Return the [x, y] coordinate for the center point of the cell that contains the specified text.  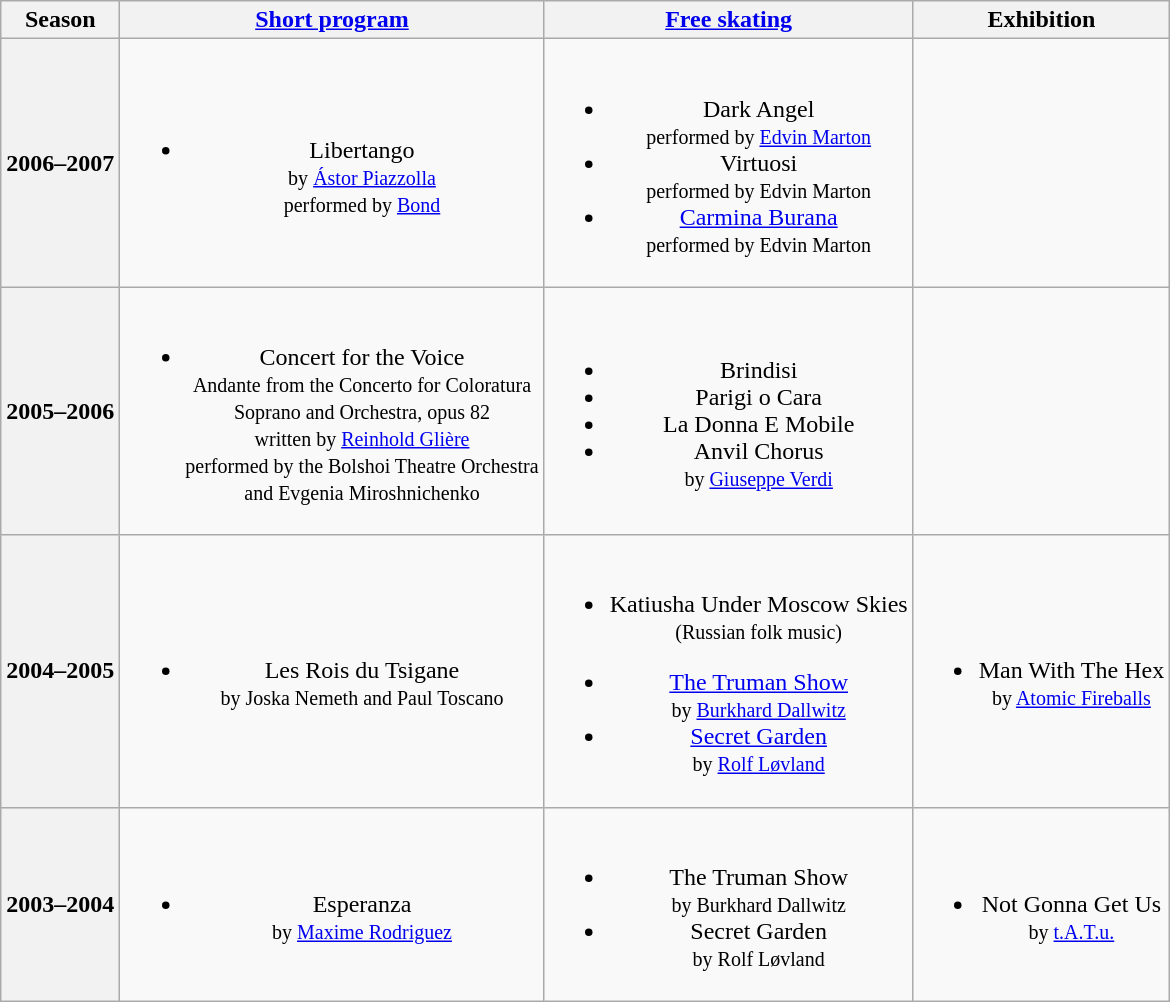
2004–2005 [60, 671]
Man With The Hex by Atomic Fireballs [1042, 671]
Dark Angel performed by Edvin Marton Virtuosi performed by Edvin Marton Carmina Burana performed by Edvin Marton [728, 163]
Les Rois du Tsigane by Joska Nemeth and Paul Toscano [332, 671]
Short program [332, 20]
Season [60, 20]
Katiusha Under Moscow Skies (Russian folk music) The Truman Show by Burkhard DallwitzSecret Garden by Rolf Løvland [728, 671]
Libertango by Ástor Piazzolla performed by Bond [332, 163]
2006–2007 [60, 163]
Free skating [728, 20]
Exhibition [1042, 20]
2003–2004 [60, 904]
Esperanza by Maxime Rodriguez [332, 904]
The Truman Show by Burkhard Dallwitz Secret Garden by Rolf Løvland [728, 904]
BrindisiParigi o CaraLa Donna E MobileAnvil Chorus by Giuseppe Verdi [728, 411]
Not Gonna Get Us by t.A.T.u. [1042, 904]
2005–2006 [60, 411]
